Determine the (X, Y) coordinate at the center of the cell enclosing the given text.  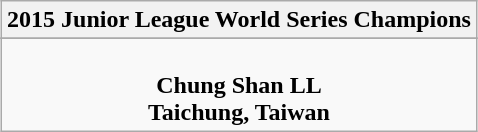
2015 Junior League World Series Champions (240, 20)
Chung Shan LLTaichung, Taiwan (240, 85)
